Extract the (x, y) coordinate from the center of the cell holding the provided text.  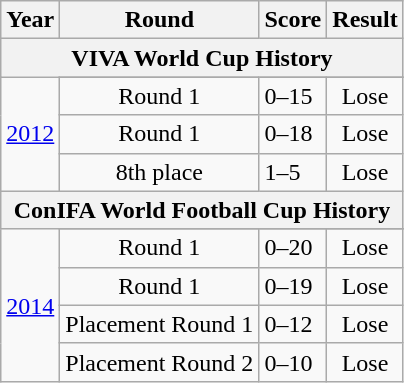
0–15 (293, 96)
0–12 (293, 324)
1–5 (293, 172)
0–10 (293, 362)
Placement Round 1 (160, 324)
2012 (30, 134)
VIVA World Cup History (202, 58)
2014 (30, 305)
Result (365, 20)
0–19 (293, 286)
ConIFA World Football Cup History (202, 210)
Year (30, 20)
Placement Round 2 (160, 362)
Round (160, 20)
0–18 (293, 134)
8th place (160, 172)
0–20 (293, 248)
Score (293, 20)
